Scan for the cell matching the given text and deliver its (x, y) coordinate at center. 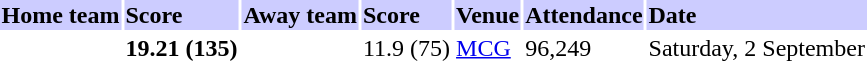
11.9 (75) (406, 48)
Attendance (584, 15)
MCG (488, 48)
Home team (60, 15)
Saturday, 2 September (756, 48)
96,249 (584, 48)
Venue (488, 15)
19.21 (135) (182, 48)
Away team (300, 15)
Date (756, 15)
